Capture the cell that displays the provided text and extract its (x, y) central coordinate. 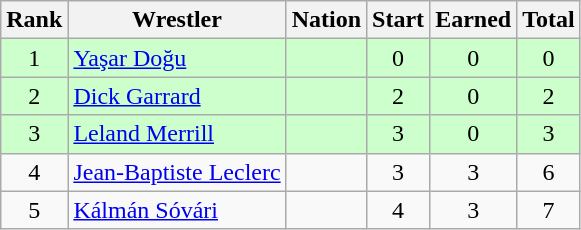
Jean-Baptiste Leclerc (177, 172)
Earned (474, 20)
Kálmán Sóvári (177, 210)
7 (549, 210)
1 (34, 58)
Rank (34, 20)
Wrestler (177, 20)
Start (398, 20)
Dick Garrard (177, 96)
Total (549, 20)
Yaşar Doğu (177, 58)
6 (549, 172)
5 (34, 210)
Nation (326, 20)
Leland Merrill (177, 134)
